From the cell containing the given text, extract its center point as [X, Y] coordinate. 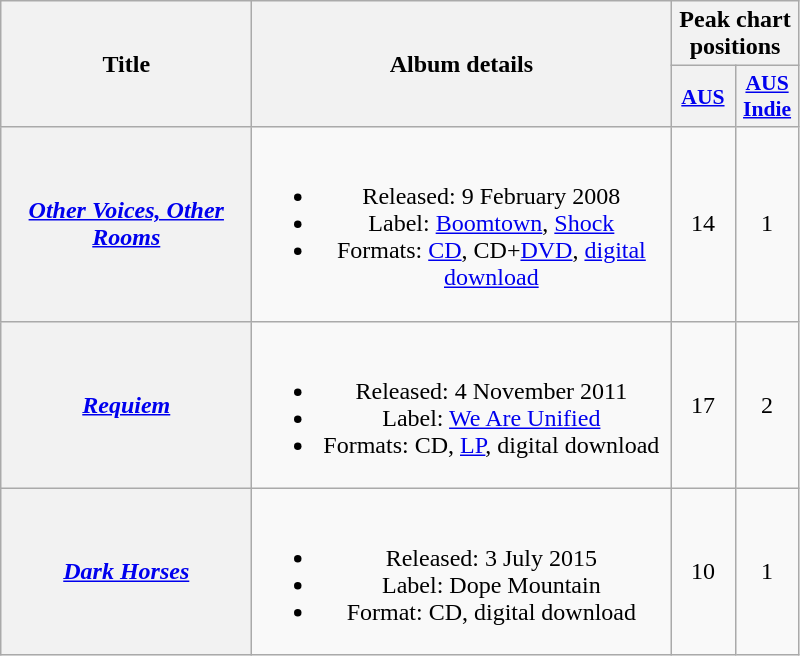
Released: 9 February 2008Label: Boomtown, ShockFormats: CD, CD+DVD, digital download [462, 224]
Peak chart positions [735, 34]
Dark Horses [126, 572]
17 [703, 404]
14 [703, 224]
Other Voices, Other Rooms [126, 224]
Album details [462, 64]
Requiem [126, 404]
10 [703, 572]
Released: 3 July 2015Label: Dope MountainFormat: CD, digital download [462, 572]
Released: 4 November 2011Label: We Are UnifiedFormats: CD, LP, digital download [462, 404]
AUS [703, 96]
AUSIndie [767, 96]
Title [126, 64]
2 [767, 404]
